Detect which cell encompasses the target text, then output its [x, y] center coordinate. 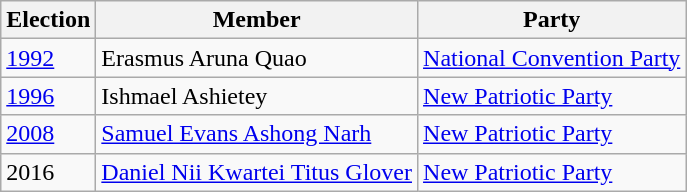
Member [257, 20]
Samuel Evans Ashong Narh [257, 134]
Party [552, 20]
Election [48, 20]
1996 [48, 96]
Erasmus Aruna Quao [257, 58]
2016 [48, 172]
1992 [48, 58]
2008 [48, 134]
Daniel Nii Kwartei Titus Glover [257, 172]
Ishmael Ashietey [257, 96]
National Convention Party [552, 58]
